Output the (X, Y) coordinate of the center of the cell containing the given text.  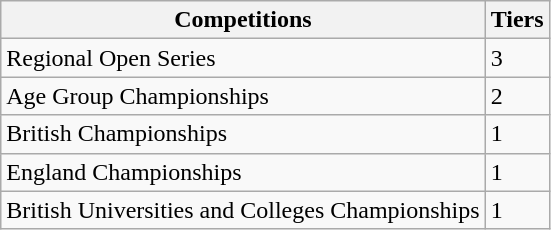
Age Group Championships (243, 96)
3 (517, 58)
2 (517, 96)
British Universities and Colleges Championships (243, 210)
British Championships (243, 134)
Tiers (517, 20)
Regional Open Series (243, 58)
England Championships (243, 172)
Competitions (243, 20)
